Detect which cell encompasses the target text, then output its [x, y] center coordinate. 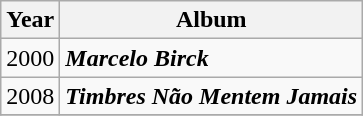
2000 [30, 58]
2008 [30, 96]
Timbres Não Mentem Jamais [212, 96]
Year [30, 20]
Album [212, 20]
Marcelo Birck [212, 58]
